Scan for the cell matching the given text and deliver its (x, y) coordinate at center. 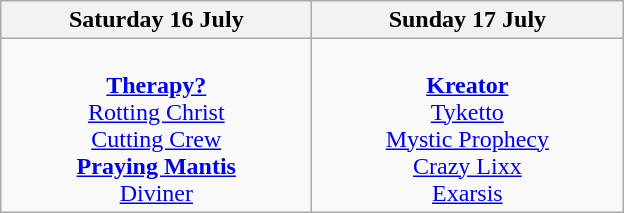
Sunday 17 July (468, 20)
Saturday 16 July (156, 20)
Kreator Tyketto Mystic Prophecy Crazy Lixx Exarsis (468, 126)
Therapy? Rotting Christ Cutting Crew Praying Mantis Diviner (156, 126)
